Find where the given text appears and provide that cell's center as (X, Y) coordinate. 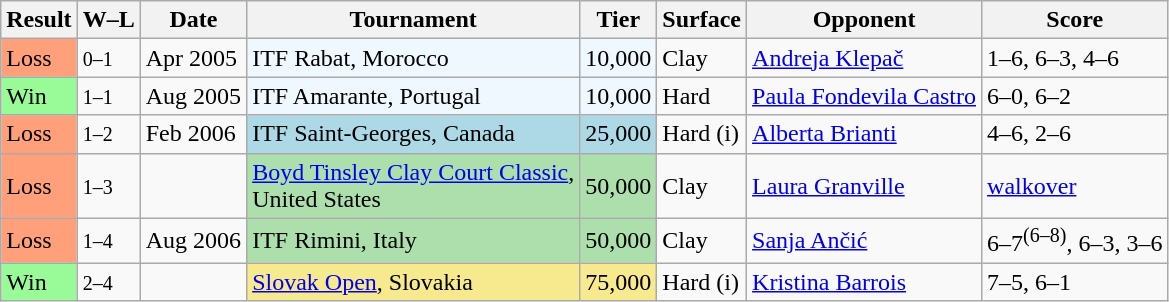
Date (193, 20)
walkover (1075, 186)
7–5, 6–1 (1075, 282)
W–L (108, 20)
6–7(6–8), 6–3, 3–6 (1075, 240)
75,000 (618, 282)
Feb 2006 (193, 134)
25,000 (618, 134)
Tier (618, 20)
Apr 2005 (193, 58)
ITF Amarante, Portugal (414, 96)
Aug 2005 (193, 96)
ITF Rimini, Italy (414, 240)
1–6, 6–3, 4–6 (1075, 58)
Kristina Barrois (864, 282)
Hard (702, 96)
6–0, 6–2 (1075, 96)
ITF Saint-Georges, Canada (414, 134)
Andreja Klepač (864, 58)
Aug 2006 (193, 240)
Boyd Tinsley Clay Court Classic, United States (414, 186)
2–4 (108, 282)
0–1 (108, 58)
Result (39, 20)
Tournament (414, 20)
1–2 (108, 134)
Slovak Open, Slovakia (414, 282)
Surface (702, 20)
Score (1075, 20)
ITF Rabat, Morocco (414, 58)
Sanja Ančić (864, 240)
1–4 (108, 240)
1–3 (108, 186)
Paula Fondevila Castro (864, 96)
Alberta Brianti (864, 134)
1–1 (108, 96)
4–6, 2–6 (1075, 134)
Laura Granville (864, 186)
Opponent (864, 20)
